Scan for the cell matching the given text and deliver its (x, y) coordinate at center. 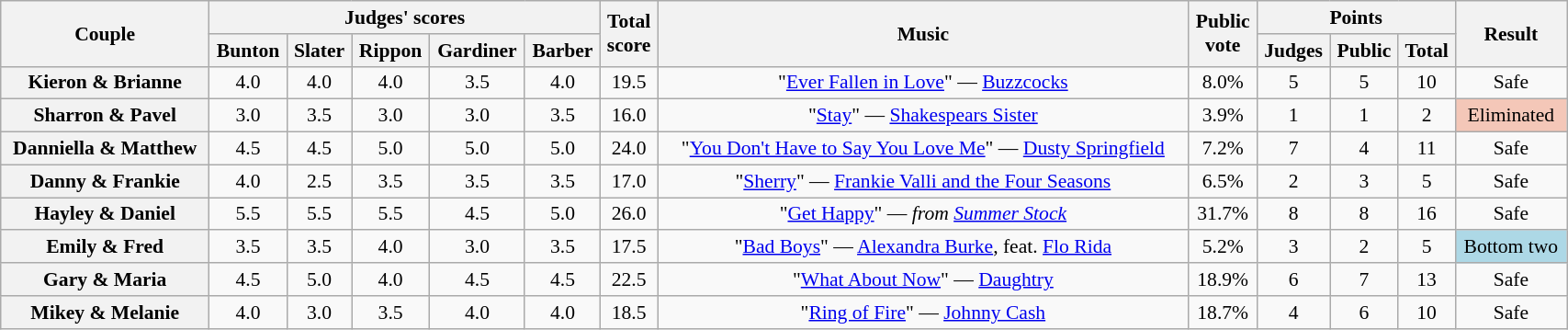
"Stay" — Shakespears Sister (923, 116)
24.0 (629, 149)
13 (1427, 279)
Rippon (391, 51)
17.5 (629, 247)
7.2% (1223, 149)
22.5 (629, 279)
6.5% (1223, 181)
Publicvote (1223, 33)
Bottom two (1511, 247)
"Bad Boys" — Alexandra Burke, feat. Flo Rida (923, 247)
Mikey & Melanie (105, 313)
Judges' scores (405, 17)
Bunton (248, 51)
Hayley & Daniel (105, 214)
"Ever Fallen in Love" — Buzzcocks (923, 83)
Gardiner (477, 51)
"Ring of Fire" — Johnny Cash (923, 313)
Points (1356, 17)
16 (1427, 214)
2.5 (319, 181)
"Sherry" — Frankie Valli and the Four Seasons (923, 181)
18.9% (1223, 279)
"Get Happy" — from Summer Stock (923, 214)
19.5 (629, 83)
Slater (319, 51)
Sharron & Pavel (105, 116)
Judges (1293, 51)
Danniella & Matthew (105, 149)
Couple (105, 33)
5.2% (1223, 247)
31.7% (1223, 214)
Barber (562, 51)
3.9% (1223, 116)
18.7% (1223, 313)
Public (1364, 51)
8.0% (1223, 83)
16.0 (629, 116)
Kieron & Brianne (105, 83)
18.5 (629, 313)
Danny & Frankie (105, 181)
11 (1427, 149)
"You Don't Have to Say You Love Me" — Dusty Springfield (923, 149)
26.0 (629, 214)
Total (1427, 51)
"What About Now" — Daughtry (923, 279)
17.0 (629, 181)
Gary & Maria (105, 279)
Totalscore (629, 33)
Eliminated (1511, 116)
Music (923, 33)
Result (1511, 33)
Emily & Fred (105, 247)
